Capture the cell that displays the provided text and extract its [x, y] central coordinate. 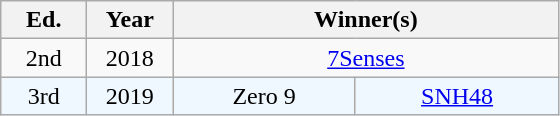
2nd [44, 58]
Zero 9 [264, 96]
2018 [130, 58]
Ed. [44, 20]
3rd [44, 96]
7Senses [366, 58]
Winner(s) [366, 20]
SNH48 [457, 96]
Year [130, 20]
2019 [130, 96]
